Scan for the cell matching the given text and deliver its (x, y) coordinate at center. 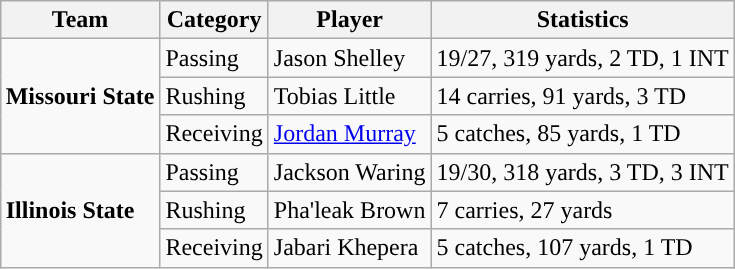
5 catches, 107 yards, 1 TD (582, 248)
7 carries, 27 yards (582, 210)
Jackson Waring (350, 172)
14 carries, 91 yards, 3 TD (582, 96)
19/30, 318 yards, 3 TD, 3 INT (582, 172)
Pha'leak Brown (350, 210)
Illinois State (80, 210)
5 catches, 85 yards, 1 TD (582, 134)
Category (214, 20)
Missouri State (80, 96)
Jason Shelley (350, 58)
Jordan Murray (350, 134)
19/27, 319 yards, 2 TD, 1 INT (582, 58)
Team (80, 20)
Jabari Khepera (350, 248)
Tobias Little (350, 96)
Player (350, 20)
Statistics (582, 20)
